Return the (X, Y) coordinate for the center point of the cell that contains the specified text.  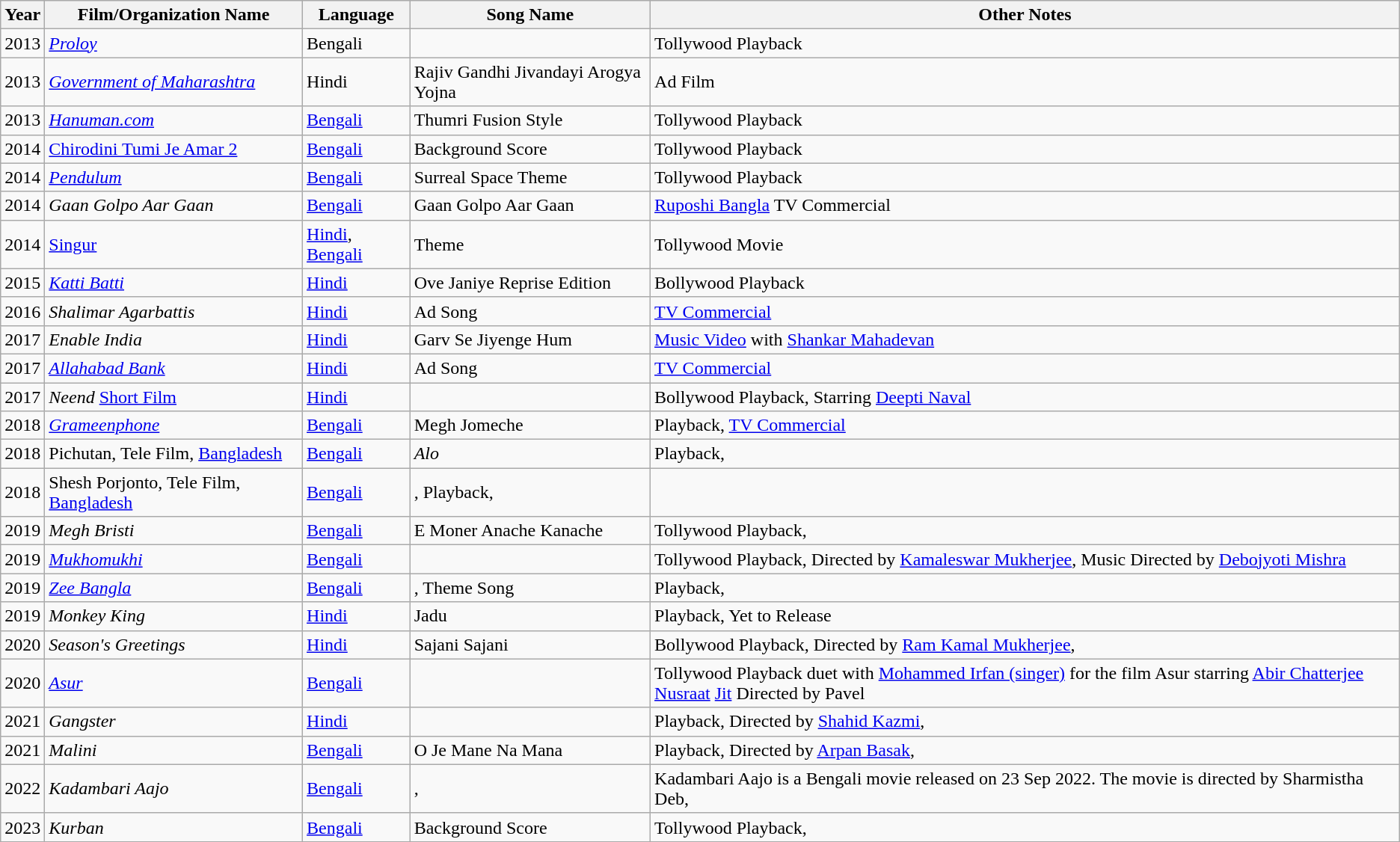
Alo (529, 454)
Tollywood Playback, Directed by Kamaleswar Mukherjee, Music Directed by Debojyoti Mishra (1025, 559)
Song Name (529, 15)
Allahabad Bank (174, 368)
Rajiv Gandhi Jivandayi Arogya Yojna (529, 82)
E Moner Anache Kanache (529, 531)
Film/Organization Name (174, 15)
Shalimar Agarbattis (174, 311)
Tollywood Playback duet with Mohammed Irfan (singer) for the film Asur starring Abir Chatterjee Nusraat Jit Directed by Pavel (1025, 683)
Year (22, 15)
Mukhomukhi (174, 559)
, Theme Song (529, 588)
Pendulum (174, 177)
Proloy (174, 43)
Katti Batti (174, 283)
Ad Film (1025, 82)
Gangster (174, 722)
Theme (529, 244)
Tollywood Movie (1025, 244)
Playback, TV Commercial (1025, 425)
Chirodini Tumi Je Amar 2 (174, 149)
Government of Maharashtra (174, 82)
Playback, Yet to Release (1025, 616)
Surreal Space Theme (529, 177)
Hanuman.com (174, 120)
Shesh Porjonto, Tele Film, Bangladesh (174, 492)
Playback, Directed by Arpan Basak, (1025, 750)
2015 (22, 283)
Asur (174, 683)
Pichutan, Tele Film, Bangladesh (174, 454)
O Je Mane Na Mana (529, 750)
Kadambari Aajo (174, 788)
Malini (174, 750)
Language (357, 15)
Monkey King (174, 616)
Bollywood Playback, Starring Deepti Naval (1025, 397)
Jadu (529, 616)
Hindi, Bengali (357, 244)
Thumri Fusion Style (529, 120)
2022 (22, 788)
Ruposhi Bangla TV Commercial (1025, 206)
, Playback, (529, 492)
2023 (22, 827)
Megh Jomeche (529, 425)
Garv Se Jiyenge Hum (529, 339)
Playback, Directed by Shahid Kazmi, (1025, 722)
Bollywood Playback (1025, 283)
Zee Bangla (174, 588)
Bollywood Playback, Directed by Ram Kamal Mukherjee, (1025, 645)
Singur (174, 244)
, (529, 788)
Enable India (174, 339)
Grameenphone (174, 425)
Other Notes (1025, 15)
Megh Bristi (174, 531)
Music Video with Shankar Mahadevan (1025, 339)
Neend Short Film (174, 397)
Season's Greetings (174, 645)
2016 (22, 311)
Kurban (174, 827)
Ove Janiye Reprise Edition (529, 283)
Kadambari Aajo is a Bengali movie released on 23 Sep 2022. The movie is directed by Sharmistha Deb, (1025, 788)
Sajani Sajani (529, 645)
